Identify which cell holds the provided text, then report its (x, y) central coordinate. 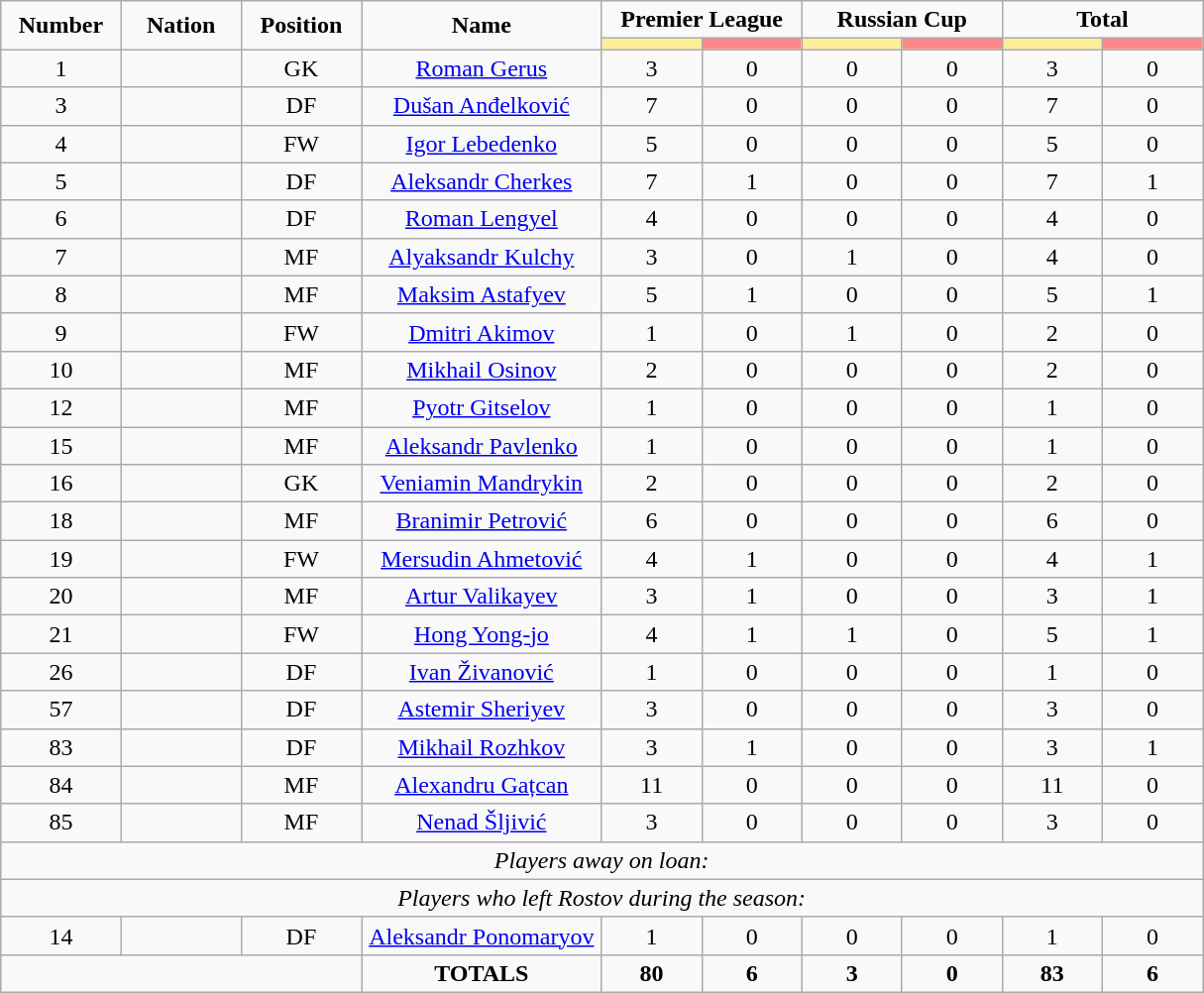
57 (61, 710)
Hong Yong-jo (482, 634)
Igor Lebedenko (482, 144)
18 (61, 521)
Roman Lengyel (482, 219)
Russian Cup (902, 20)
19 (61, 559)
Astemir Sheriyev (482, 710)
Roman Gerus (482, 68)
Nenad Šljivić (482, 823)
Players away on loan: (602, 860)
8 (61, 294)
Artur Valikayev (482, 597)
Position (301, 26)
26 (61, 672)
Dmitri Akimov (482, 332)
Name (482, 26)
80 (652, 973)
9 (61, 332)
15 (61, 445)
Players who left Rostov during the season: (602, 898)
Dušan Anđelković (482, 106)
Aleksandr Ponomaryov (482, 936)
14 (61, 936)
85 (61, 823)
Premier League (702, 20)
12 (61, 407)
Maksim Astafyev (482, 294)
20 (61, 597)
Mersudin Ahmetović (482, 559)
Number (61, 26)
Nation (180, 26)
16 (61, 484)
Mikhail Osinov (482, 370)
Total (1102, 20)
Mikhail Rozhkov (482, 747)
Aleksandr Cherkes (482, 181)
Alyaksandr Kulchy (482, 257)
Ivan Živanović (482, 672)
84 (61, 785)
Pyotr Gitselov (482, 407)
Alexandru Gațcan (482, 785)
10 (61, 370)
21 (61, 634)
Veniamin Mandrykin (482, 484)
Branimir Petrović (482, 521)
TOTALS (482, 973)
Aleksandr Pavlenko (482, 445)
